From the cell containing the given text, extract its center point as (X, Y) coordinate. 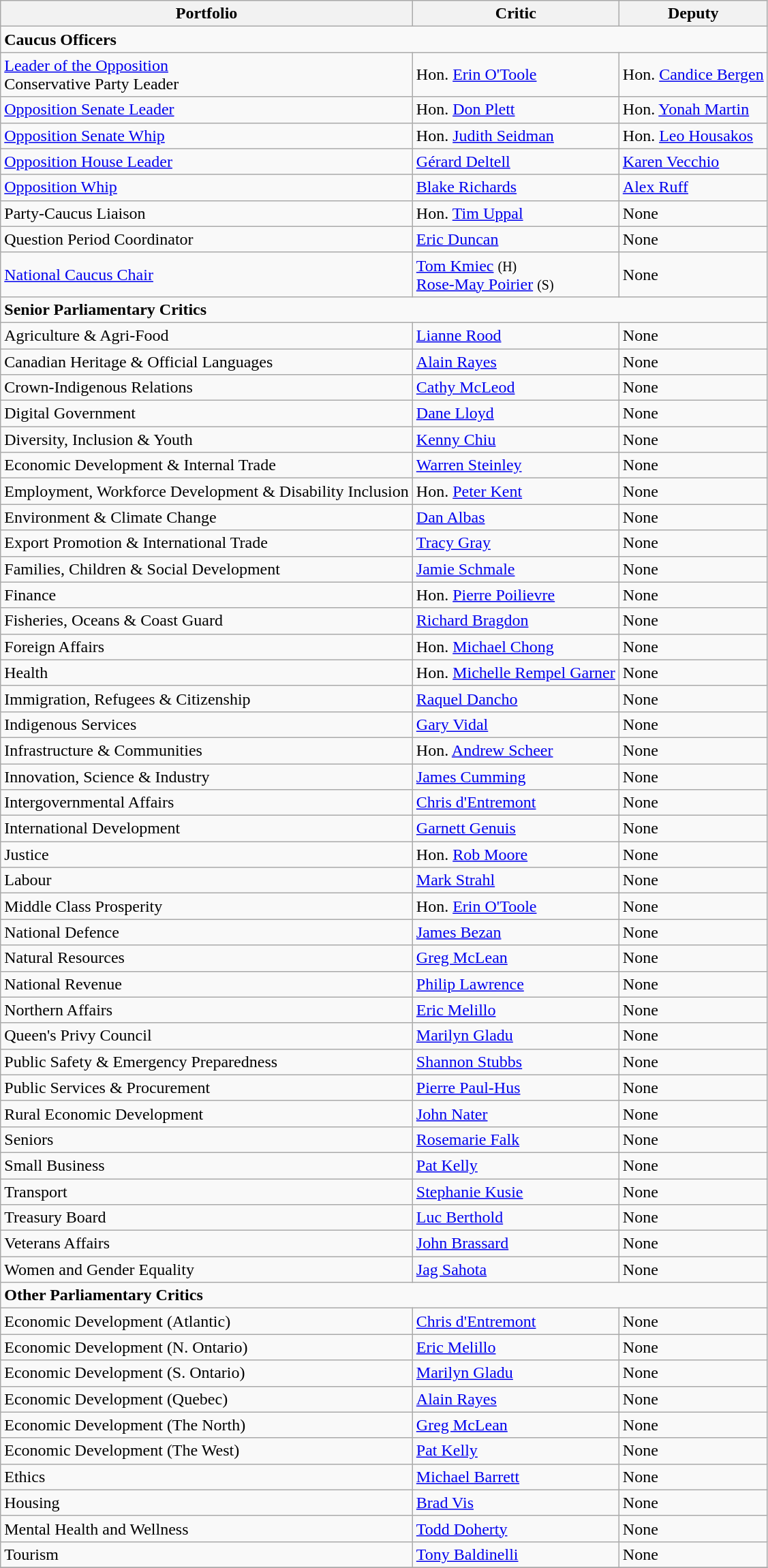
Hon. Michael Chong (515, 647)
Opposition Whip (207, 187)
Veterans Affairs (207, 1244)
Portfolio (207, 14)
Public Services & Procurement (207, 1088)
Tracy Gray (515, 543)
Lianne Rood (515, 335)
Northern Affairs (207, 1010)
Richard Bragdon (515, 621)
Philip Lawrence (515, 984)
Leader of the OppositionConservative Party Leader (207, 75)
Natural Resources (207, 958)
Fisheries, Oceans & Coast Guard (207, 621)
Senior Parliamentary Critics (384, 309)
Economic Development (The West) (207, 1451)
Dan Albas (515, 517)
Cathy McLeod (515, 388)
Middle Class Prosperity (207, 906)
Warren Steinley (515, 465)
Queen's Privy Council (207, 1036)
Other Parliamentary Critics (384, 1295)
Infrastructure & Communities (207, 750)
Mark Strahl (515, 880)
Labour (207, 880)
Public Safety & Emergency Preparedness (207, 1062)
Mental Health and Wellness (207, 1528)
Jamie Schmale (515, 569)
Hon. Peter Kent (515, 491)
Critic (515, 14)
Hon. Judith Seidman (515, 136)
Deputy (693, 14)
Economic Development (S. Ontario) (207, 1373)
Dane Lloyd (515, 414)
Transport (207, 1192)
Intergovernmental Affairs (207, 803)
Opposition House Leader (207, 162)
National Caucus Chair (207, 274)
Economic Development & Internal Trade (207, 465)
John Nater (515, 1113)
Ethics (207, 1477)
Crown-Indigenous Relations (207, 388)
Kenny Chiu (515, 440)
Hon. Don Plett (515, 110)
Small Business (207, 1165)
Pierre Paul-Hus (515, 1088)
Rosemarie Falk (515, 1139)
Hon. Rob Moore (515, 855)
Economic Development (Atlantic) (207, 1321)
Immigration, Refugees & Citizenship (207, 698)
Blake Richards (515, 187)
Gérard Deltell (515, 162)
Rural Economic Development (207, 1113)
Karen Vecchio (693, 162)
James Cumming (515, 776)
John Brassard (515, 1244)
Export Promotion & International Trade (207, 543)
Tom Kmiec (H)Rose-May Poirier (S) (515, 274)
Economic Development (Quebec) (207, 1399)
Families, Children & Social Development (207, 569)
Indigenous Services (207, 724)
Todd Doherty (515, 1528)
Agriculture & Agri-Food (207, 335)
Garnett Genuis (515, 829)
Hon. Andrew Scheer (515, 750)
Economic Development (N. Ontario) (207, 1347)
Hon. Yonah Martin (693, 110)
Finance (207, 595)
Hon. Pierre Poilievre (515, 595)
Opposition Senate Leader (207, 110)
Women and Gender Equality (207, 1270)
Treasury Board (207, 1218)
Diversity, Inclusion & Youth (207, 440)
International Development (207, 829)
Caucus Officers (384, 40)
Canadian Heritage & Official Languages (207, 362)
National Revenue (207, 984)
Opposition Senate Whip (207, 136)
Seniors (207, 1139)
Hon. Leo Housakos (693, 136)
National Defence (207, 932)
Brad Vis (515, 1503)
Gary Vidal (515, 724)
Hon. Tim Uppal (515, 213)
Health (207, 673)
Innovation, Science & Industry (207, 776)
Question Period Coordinator (207, 239)
Raquel Dancho (515, 698)
Foreign Affairs (207, 647)
Shannon Stubbs (515, 1062)
Digital Government (207, 414)
Hon. Michelle Rempel Garner (515, 673)
James Bezan (515, 932)
Tourism (207, 1554)
Housing (207, 1503)
Party-Caucus Liaison (207, 213)
Stephanie Kusie (515, 1192)
Jag Sahota (515, 1270)
Alex Ruff (693, 187)
Michael Barrett (515, 1477)
Tony Baldinelli (515, 1554)
Economic Development (The North) (207, 1425)
Hon. Candice Bergen (693, 75)
Luc Berthold (515, 1218)
Environment & Climate Change (207, 517)
Employment, Workforce Development & Disability Inclusion (207, 491)
Justice (207, 855)
Eric Duncan (515, 239)
